Determine the [X, Y] coordinate at the center of the cell enclosing the given text.  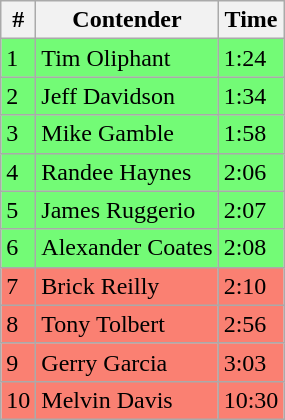
5 [18, 210]
10 [18, 400]
Gerry Garcia [127, 362]
4 [18, 172]
6 [18, 248]
2:08 [251, 248]
Time [251, 20]
3:03 [251, 362]
9 [18, 362]
3 [18, 134]
Tony Tolbert [127, 324]
1:34 [251, 96]
Tim Oliphant [127, 58]
James Ruggerio [127, 210]
# [18, 20]
Contender [127, 20]
7 [18, 286]
2:07 [251, 210]
Alexander Coates [127, 248]
1:24 [251, 58]
2:06 [251, 172]
2 [18, 96]
Randee Haynes [127, 172]
8 [18, 324]
10:30 [251, 400]
1:58 [251, 134]
Melvin Davis [127, 400]
Brick Reilly [127, 286]
2:56 [251, 324]
2:10 [251, 286]
Mike Gamble [127, 134]
1 [18, 58]
Jeff Davidson [127, 96]
